Capture the cell that displays the provided text and extract its [x, y] central coordinate. 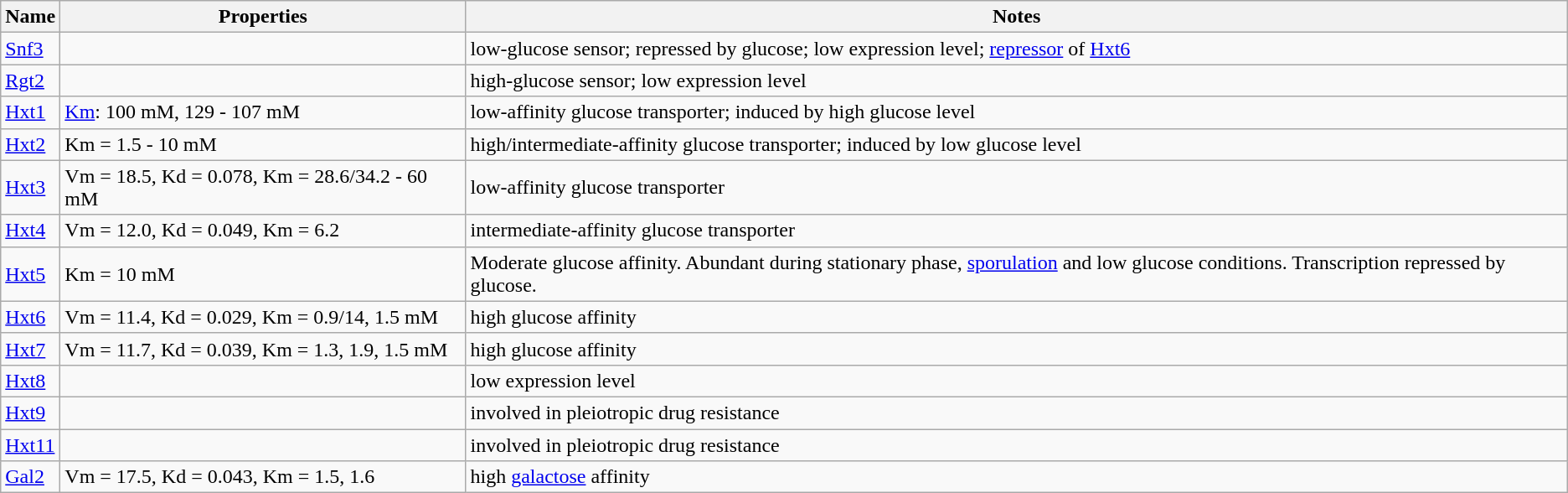
low expression level [1017, 381]
Notes [1017, 17]
Hxt7 [30, 349]
high/intermediate-affinity glucose transporter; induced by low glucose level [1017, 144]
Hxt5 [30, 273]
low-affinity glucose transporter [1017, 188]
Hxt6 [30, 317]
Vm = 18.5, Kd = 0.078, Km = 28.6/34.2 - 60 mM [263, 188]
Km = 1.5 - 10 mM [263, 144]
intermediate-affinity glucose transporter [1017, 231]
Hxt11 [30, 445]
Properties [263, 17]
low-glucose sensor; repressed by glucose; low expression level; repressor of Hxt6 [1017, 49]
Vm = 17.5, Kd = 0.043, Km = 1.5, 1.6 [263, 477]
Hxt3 [30, 188]
Hxt1 [30, 112]
Hxt2 [30, 144]
Hxt9 [30, 413]
high-glucose sensor; low expression level [1017, 80]
Km: 100 mM, 129 - 107 mM [263, 112]
Rgt2 [30, 80]
Name [30, 17]
low-affinity glucose transporter; induced by high glucose level [1017, 112]
Moderate glucose affinity. Abundant during stationary phase, sporulation and low glucose conditions. Transcription repressed by glucose. [1017, 273]
Km = 10 mM [263, 273]
Snf3 [30, 49]
Hxt8 [30, 381]
Vm = 12.0, Kd = 0.049, Km = 6.2 [263, 231]
Hxt4 [30, 231]
Gal2 [30, 477]
Vm = 11.7, Kd = 0.039, Km = 1.3, 1.9, 1.5 mM [263, 349]
Vm = 11.4, Kd = 0.029, Km = 0.9/14, 1.5 mM [263, 317]
high galactose affinity [1017, 477]
